Return the (X, Y) coordinate for the center point of the cell that contains the specified text.  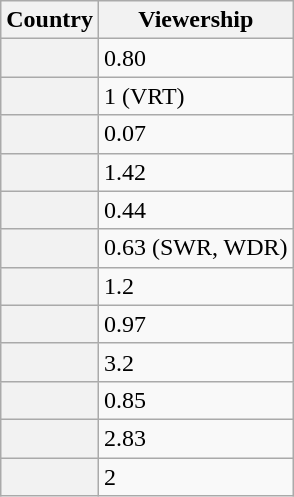
0.44 (196, 210)
0.85 (196, 400)
Country (50, 20)
2 (196, 477)
0.63 (SWR, WDR) (196, 248)
0.07 (196, 134)
Viewership (196, 20)
1 (VRT) (196, 96)
1.2 (196, 286)
0.80 (196, 58)
3.2 (196, 362)
1.42 (196, 172)
0.97 (196, 324)
2.83 (196, 438)
